Locate the cell with the specified text and output its (X, Y) center coordinate. 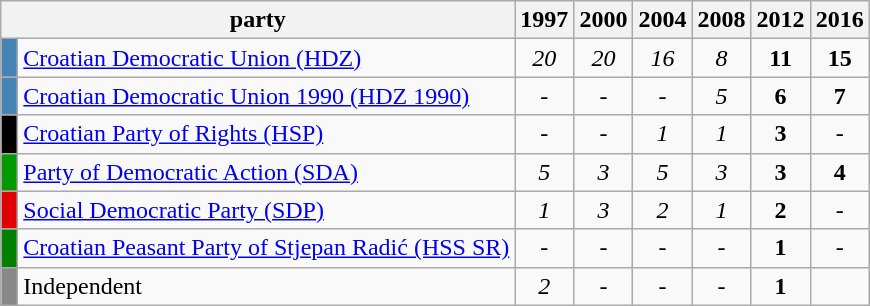
4 (840, 172)
7 (840, 96)
16 (662, 58)
2004 (662, 20)
2008 (722, 20)
11 (780, 58)
8 (722, 58)
Social Democratic Party (SDP) (266, 210)
15 (840, 58)
1997 (544, 20)
Croatian Peasant Party of Stjepan Radić (HSS SR) (266, 248)
Independent (266, 286)
2000 (604, 20)
Croatian Democratic Union (HDZ) (266, 58)
Party of Democratic Action (SDA) (266, 172)
2016 (840, 20)
Croatian Democratic Union 1990 (HDZ 1990) (266, 96)
Croatian Party of Rights (HSP) (266, 134)
2012 (780, 20)
party (258, 20)
6 (780, 96)
